Return the (x, y) coordinate for the center point of the cell that contains the specified text.  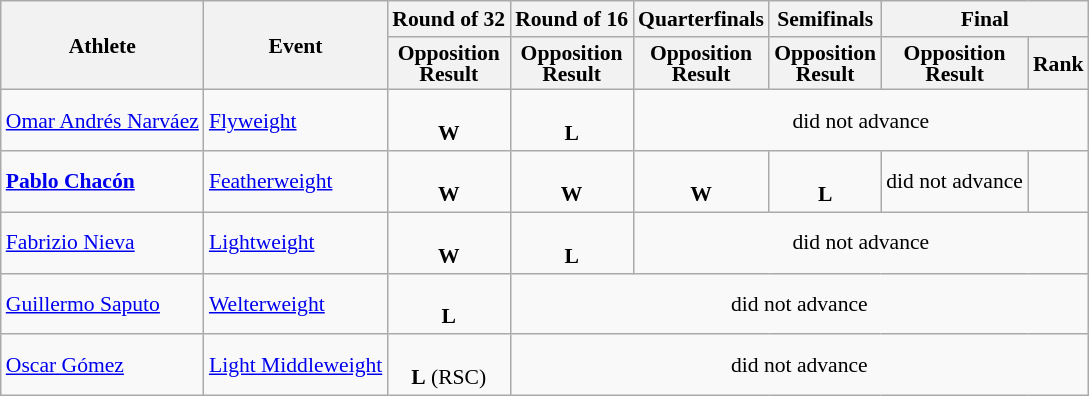
Final (984, 19)
L (RSC) (448, 366)
Athlete (102, 46)
Rank (1058, 64)
Oscar Gómez (102, 366)
Fabrizio Nieva (102, 242)
Semifinals (825, 19)
Omar Andrés Narváez (102, 120)
Round of 16 (572, 19)
Lightweight (296, 242)
Round of 32 (448, 19)
Pablo Chacón (102, 182)
Welterweight (296, 304)
Quarterfinals (701, 19)
Light Middleweight (296, 366)
Guillermo Saputo (102, 304)
Event (296, 46)
Featherweight (296, 182)
Flyweight (296, 120)
